Capture the cell that displays the provided text and extract its (x, y) central coordinate. 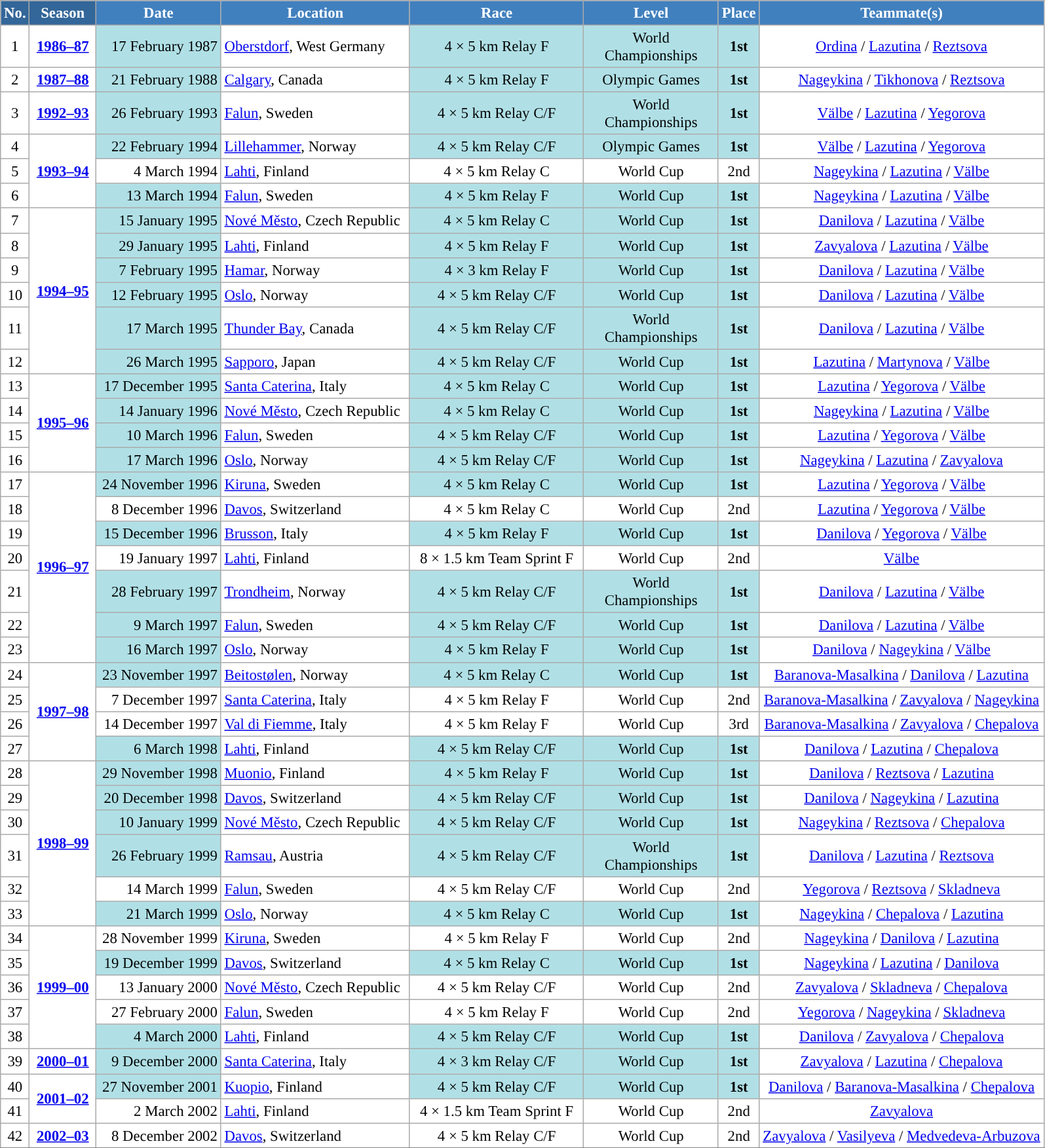
10 January 1999 (159, 823)
22 (15, 625)
Danilova / Lazutina / Chepalova (902, 749)
21 (15, 592)
7 February 1995 (159, 270)
26 (15, 724)
Baranova-Masalkina / Zavyalova / Nageykina (902, 699)
Beitostølen, Norway (315, 675)
1987–88 (63, 80)
Ramsau, Austria (315, 855)
Race (497, 13)
1992–93 (63, 114)
24 November 1996 (159, 485)
27 November 2001 (159, 1086)
1999–00 (63, 988)
15 (15, 435)
Danilova / Nageykina / Lazutina (902, 798)
4 × 1.5 km Team Sprint F (497, 1111)
Yegorova / Nageykina / Skladneva (902, 1012)
1997–98 (63, 711)
Teammate(s) (902, 13)
5 (15, 172)
1995–96 (63, 423)
33 (15, 914)
16 March 1997 (159, 650)
24 (15, 675)
Brusson, Italy (315, 534)
Oberstdorf, West Germany (315, 47)
26 February 1999 (159, 855)
8 × 1.5 km Team Sprint F (497, 559)
4 × 3 km Relay C/F (497, 1062)
16 (15, 460)
21 March 1999 (159, 914)
Season (63, 13)
2 March 2002 (159, 1111)
35 (15, 963)
Danilova / Zavyalova / Chepalova (902, 1037)
6 March 1998 (159, 749)
Nageykina / Lazutina / Zavyalova (902, 460)
28 February 1997 (159, 592)
7 December 1997 (159, 699)
39 (15, 1062)
9 December 2000 (159, 1062)
9 March 1997 (159, 625)
1996–97 (63, 567)
11 (15, 327)
30 (15, 823)
19 December 1999 (159, 963)
36 (15, 988)
Nageykina / Reztsova / Chepalova (902, 823)
12 February 1995 (159, 295)
Danilova / Nageykina / Välbe (902, 650)
Thunder Bay, Canada (315, 327)
17 December 1995 (159, 386)
Muonio, Finland (315, 773)
15 January 1995 (159, 221)
4 March 1994 (159, 172)
Lillehammer, Norway (315, 147)
No. (15, 13)
18 (15, 509)
Nageykina / Chepalova / Lazutina (902, 914)
21 February 1988 (159, 80)
Location (315, 13)
13 March 1994 (159, 196)
20 December 1998 (159, 798)
34 (15, 938)
28 (15, 773)
Zavyalova / Lazutina / Chepalova (902, 1062)
26 February 1993 (159, 114)
3rd (738, 724)
Baranova-Masalkina / Zavyalova / Chepalova (902, 724)
15 December 1996 (159, 534)
4 × 3 km Relay F (497, 270)
10 (15, 295)
1994–95 (63, 291)
42 (15, 1136)
31 (15, 855)
Kuopio, Finland (315, 1086)
Place (738, 13)
1986–87 (63, 47)
27 February 2000 (159, 1012)
Nageykina / Tikhonova / Reztsova (902, 80)
20 (15, 559)
Ordina / Lazutina / Reztsova (902, 47)
29 November 1998 (159, 773)
14 January 1996 (159, 411)
27 (15, 749)
Trondheim, Norway (315, 592)
Nageykina / Danilova / Lazutina (902, 938)
8 (15, 246)
Calgary, Canada (315, 80)
Lazutina / Martynova / Välbe (902, 361)
29 (15, 798)
14 December 1997 (159, 724)
14 March 1999 (159, 889)
Yegorova / Reztsova / Skladneva (902, 889)
Nageykina / Lazutina / Danilova (902, 963)
8 December 2002 (159, 1136)
8 December 1996 (159, 509)
2 (15, 80)
6 (15, 196)
Baranova-Masalkina / Danilova / Lazutina (902, 675)
10 March 1996 (159, 435)
Zavyalova (902, 1111)
Hamar, Norway (315, 270)
38 (15, 1037)
28 November 1999 (159, 938)
Zavyalova / Skladneva / Chepalova (902, 988)
Danilova / Yegorova / Välbe (902, 534)
Level (651, 13)
Zavyalova / Vasilyeva / Medvedeva-Arbuzova (902, 1136)
4 March 2000 (159, 1037)
17 February 1987 (159, 47)
Zavyalova / Lazutina / Välbe (902, 246)
1993–94 (63, 172)
12 (15, 361)
1998–99 (63, 843)
2002–03 (63, 1136)
Välbe (902, 559)
23 November 1997 (159, 675)
23 (15, 650)
7 (15, 221)
14 (15, 411)
19 January 1997 (159, 559)
13 (15, 386)
29 January 1995 (159, 246)
Date (159, 13)
17 (15, 485)
37 (15, 1012)
40 (15, 1086)
41 (15, 1111)
13 January 2000 (159, 988)
2000–01 (63, 1062)
22 February 1994 (159, 147)
17 March 1996 (159, 460)
3 (15, 114)
Danilova / Reztsova / Lazutina (902, 773)
25 (15, 699)
32 (15, 889)
4 (15, 147)
9 (15, 270)
Val di Fiemme, Italy (315, 724)
2001–02 (63, 1099)
Sapporo, Japan (315, 361)
19 (15, 534)
Danilova / Lazutina / Reztsova (902, 855)
26 March 1995 (159, 361)
1 (15, 47)
17 March 1995 (159, 327)
Danilova / Baranova-Masalkina / Chepalova (902, 1086)
